Identify which cell holds the provided text, then report its [X, Y] central coordinate. 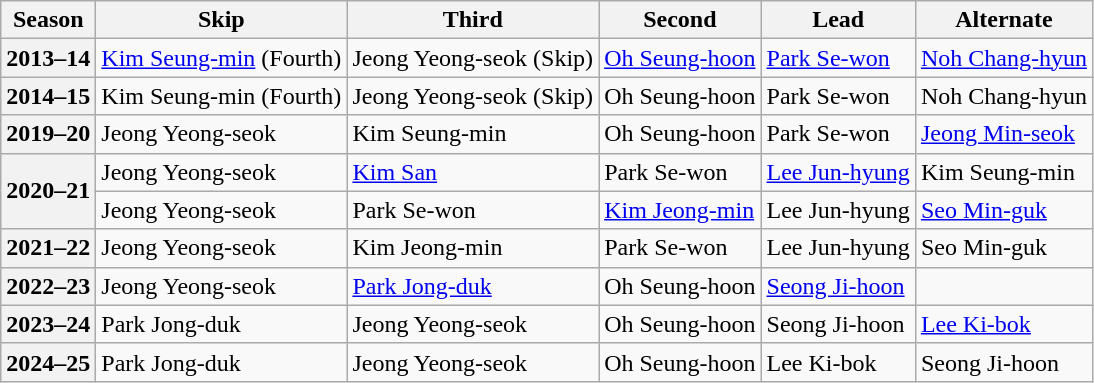
2014–15 [48, 96]
Kim San [473, 172]
2019–20 [48, 134]
Alternate [1004, 20]
Second [680, 20]
2021–22 [48, 248]
Skip [222, 20]
Third [473, 20]
2020–21 [48, 191]
2022–23 [48, 286]
2024–25 [48, 362]
Lead [838, 20]
2023–24 [48, 324]
2013–14 [48, 58]
Season [48, 20]
Jeong Min-seok [1004, 134]
